Output the (X, Y) coordinate of the center of the cell containing the given text.  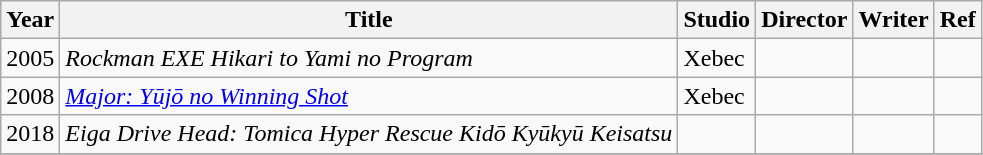
Eiga Drive Head: Tomica Hyper Rescue Kidō Kyūkyū Keisatsu (369, 134)
Major: Yūjō no Winning Shot (369, 96)
2018 (30, 134)
Studio (717, 20)
Writer (894, 20)
Ref (958, 20)
Year (30, 20)
Rockman EXE Hikari to Yami no Program (369, 58)
Director (804, 20)
2005 (30, 58)
Title (369, 20)
2008 (30, 96)
